Search for the cell housing the specified text and yield its [X, Y] center coordinate. 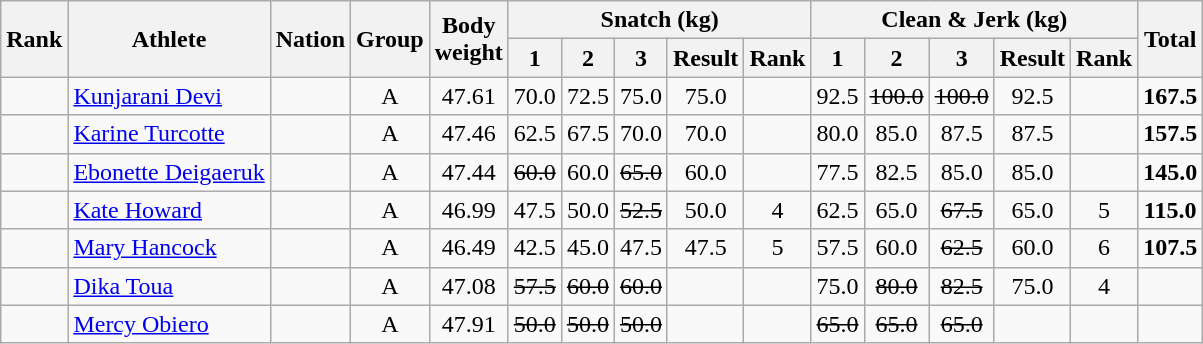
47.44 [468, 172]
Karine Turcotte [169, 134]
Nation [310, 39]
47.91 [468, 324]
47.08 [468, 286]
Clean & Jerk (kg) [974, 20]
42.5 [534, 248]
Kunjarani Devi [169, 96]
167.5 [1170, 96]
52.5 [640, 210]
46.99 [468, 210]
45.0 [588, 248]
47.46 [468, 134]
107.5 [1170, 248]
Mary Hancock [169, 248]
6 [1104, 248]
Ebonette Deigaeruk [169, 172]
47.61 [468, 96]
Mercy Obiero [169, 324]
115.0 [1170, 210]
Total [1170, 39]
Bodyweight [468, 39]
46.49 [468, 248]
Snatch (kg) [660, 20]
Athlete [169, 39]
Dika Toua [169, 286]
157.5 [1170, 134]
77.5 [838, 172]
72.5 [588, 96]
Group [390, 39]
Kate Howard [169, 210]
145.0 [1170, 172]
